Output the (X, Y) coordinate of the center of the cell containing the given text.  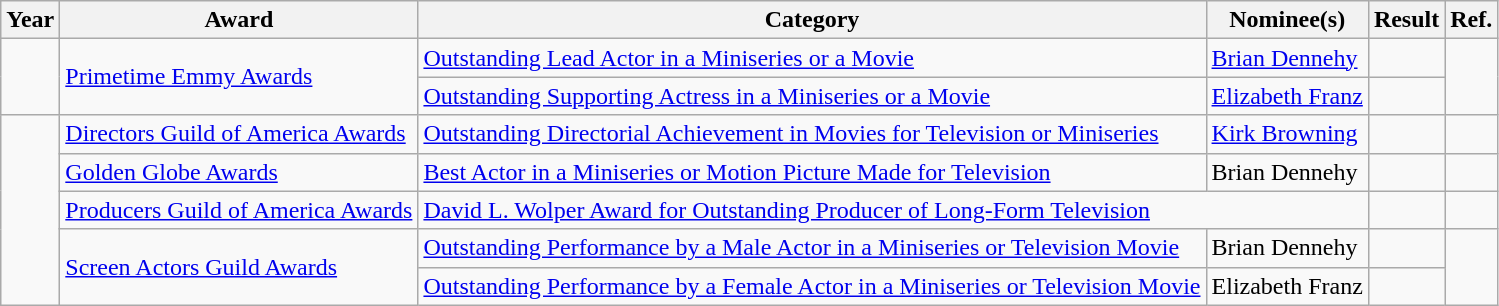
Best Actor in a Miniseries or Motion Picture Made for Television (812, 172)
Producers Guild of America Awards (239, 210)
Directors Guild of America Awards (239, 134)
Outstanding Directorial Achievement in Movies for Television or Miniseries (812, 134)
Nominee(s) (1287, 20)
Outstanding Supporting Actress in a Miniseries or a Movie (812, 96)
Screen Actors Guild Awards (239, 267)
Year (30, 20)
David L. Wolper Award for Outstanding Producer of Long-Form Television (893, 210)
Result (1406, 20)
Primetime Emmy Awards (239, 77)
Category (812, 20)
Outstanding Performance by a Male Actor in a Miniseries or Television Movie (812, 248)
Ref. (1472, 20)
Outstanding Lead Actor in a Miniseries or a Movie (812, 58)
Kirk Browning (1287, 134)
Outstanding Performance by a Female Actor in a Miniseries or Television Movie (812, 286)
Award (239, 20)
Golden Globe Awards (239, 172)
